Locate the cell with the specified text and output its [x, y] center coordinate. 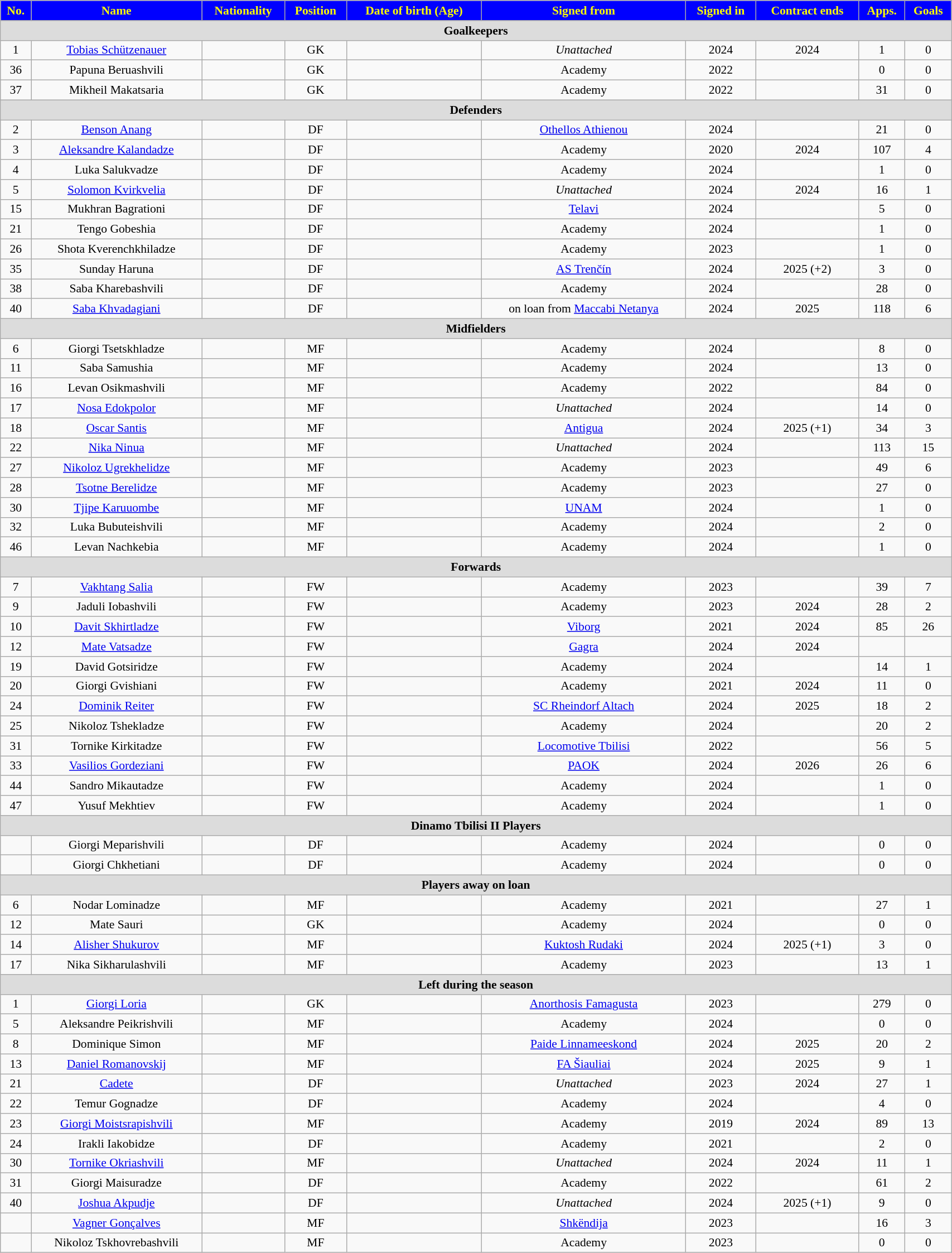
2020 [721, 150]
35 [16, 269]
Solomon Kvirkvelia [117, 190]
Vasilios Gordeziani [117, 766]
No. [16, 11]
85 [882, 627]
Position [316, 11]
Mate Sauri [117, 925]
Name [117, 11]
44 [16, 786]
Antigua [584, 428]
Saba Kharebashvili [117, 289]
107 [882, 150]
Left during the season [476, 985]
Nodar Lominadze [117, 905]
SC Rheindorf Altach [584, 706]
37 [16, 90]
Giorgi Maisuradze [117, 1183]
Tengo Gobeshia [117, 229]
Davit Skhirtladze [117, 627]
Levan Nachkebia [117, 547]
Giorgi Chkhetiani [117, 865]
46 [16, 547]
Nika Sikharulashvili [117, 965]
Players away on loan [476, 885]
Alisher Shukurov [117, 945]
Apps. [882, 11]
Forwards [476, 567]
Dominique Simon [117, 1044]
Mate Vatsadze [117, 647]
Dominik Reiter [117, 706]
Contract ends [807, 11]
Saba Khvadagiani [117, 309]
33 [16, 766]
Tsotne Berelidze [117, 488]
Gagra [584, 647]
32 [16, 527]
118 [882, 309]
Yusuf Mekhtiev [117, 806]
113 [882, 448]
Signed from [584, 11]
Tjipe Karuuombe [117, 508]
Nika Ninua [117, 448]
Nosa Edokpolor [117, 408]
Shkëndija [584, 1223]
23 [16, 1124]
Giorgi Tsetskhladze [117, 349]
Papuna Beruashvili [117, 70]
PAOK [584, 766]
Giorgi Meparishvili [117, 845]
Mukhran Bagrationi [117, 209]
Mikheil Makatsaria [117, 90]
Luka Salukvadze [117, 170]
2025 (+2) [807, 269]
Defenders [476, 110]
Anorthosis Famagusta [584, 1004]
2019 [721, 1124]
UNAM [584, 508]
Oscar Santis [117, 428]
Goalkeepers [476, 31]
Othellos Athienou [584, 130]
Tobias Schützenauer [117, 50]
Levan Osikmashvili [117, 388]
Cadete [117, 1084]
Nikoloz Ugrekhelidze [117, 468]
47 [16, 806]
89 [882, 1124]
Aleksandre Kalandadze [117, 150]
Nikoloz Tskhovrebashvili [117, 1243]
Benson Anang [117, 130]
39 [882, 587]
Paide Linnameeskond [584, 1044]
Vagner Gonçalves [117, 1223]
FA Šiauliai [584, 1064]
38 [16, 289]
Giorgi Moistsrapishvili [117, 1124]
Date of birth (Age) [414, 11]
Giorgi Loria [117, 1004]
Sunday Haruna [117, 269]
36 [16, 70]
Telavi [584, 209]
Luka Bubuteishvili [117, 527]
Aleksandre Peikrishvili [117, 1024]
Signed in [721, 11]
Dinamo Tbilisi II Players [476, 826]
Nikoloz Tshekladze [117, 726]
34 [882, 428]
Jaduli Iobashvili [117, 607]
49 [882, 468]
Temur Gognadze [117, 1104]
Nationality [243, 11]
Shota Kverenchkhiladze [117, 249]
Giorgi Gvishiani [117, 686]
279 [882, 1004]
25 [16, 726]
Sandro Mikautadze [117, 786]
Saba Samushia [117, 368]
2026 [807, 766]
Vakhtang Salia [117, 587]
19 [16, 667]
Daniel Romanovskij [117, 1064]
Tornike Okriashvili [117, 1163]
Kuktosh Rudaki [584, 945]
AS Trenčín [584, 269]
Tornike Kirkitadze [117, 746]
Joshua Akpudje [117, 1203]
84 [882, 388]
10 [16, 627]
Midfielders [476, 329]
Viborg [584, 627]
61 [882, 1183]
Goals [928, 11]
Irakli Iakobidze [117, 1144]
on loan from Maccabi Netanya [584, 309]
56 [882, 746]
David Gotsiridze [117, 667]
Locomotive Tbilisi [584, 746]
